Capture the cell that displays the provided text and extract its [X, Y] central coordinate. 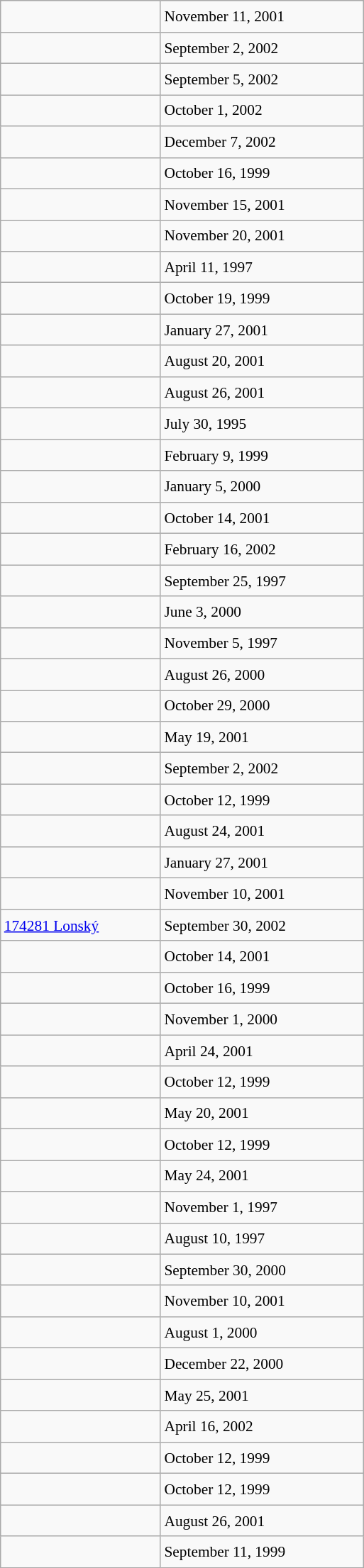
November 1, 2000 [261, 1019]
May 20, 2001 [261, 1113]
November 5, 1997 [261, 643]
January 5, 2000 [261, 486]
December 7, 2002 [261, 142]
174281 Lonský [81, 925]
September 30, 2002 [261, 925]
September 11, 1999 [261, 1552]
August 26, 2000 [261, 674]
November 1, 1997 [261, 1207]
September 30, 2000 [261, 1270]
November 11, 2001 [261, 16]
August 20, 2001 [261, 361]
September 25, 1997 [261, 581]
November 20, 2001 [261, 236]
February 16, 2002 [261, 549]
February 9, 1999 [261, 455]
July 30, 1995 [261, 424]
October 19, 1999 [261, 298]
May 19, 2001 [261, 737]
May 25, 2001 [261, 1395]
September 5, 2002 [261, 79]
August 10, 1997 [261, 1238]
October 1, 2002 [261, 111]
April 16, 2002 [261, 1426]
May 24, 2001 [261, 1176]
October 29, 2000 [261, 706]
August 1, 2000 [261, 1333]
April 11, 1997 [261, 267]
November 15, 2001 [261, 204]
June 3, 2000 [261, 612]
August 24, 2001 [261, 831]
December 22, 2000 [261, 1364]
April 24, 2001 [261, 1051]
